Scan for the cell matching the given text and deliver its (x, y) coordinate at center. 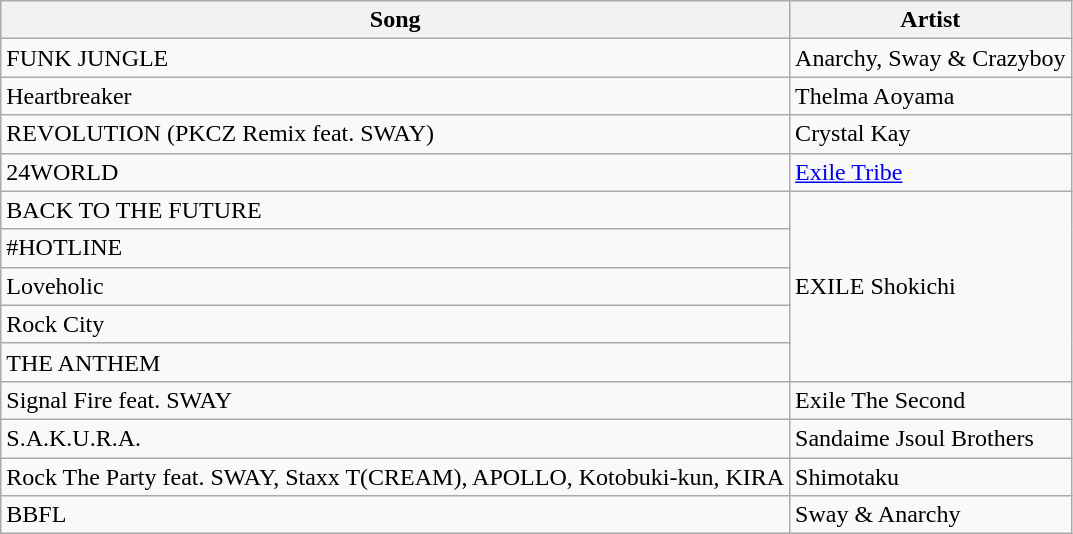
Thelma Aoyama (930, 96)
REVOLUTION (PKCZ Remix feat. SWAY) (396, 134)
Song (396, 20)
Sway & Anarchy (930, 515)
Loveholic (396, 286)
Signal Fire feat. SWAY (396, 400)
Anarchy, Sway & Crazyboy (930, 58)
S.A.K.U.R.A. (396, 438)
EXILE Shokichi (930, 286)
Heartbreaker (396, 96)
Exile The Second (930, 400)
Shimotaku (930, 477)
Rock City (396, 324)
Sandaime Jsoul Brothers (930, 438)
Crystal Kay (930, 134)
#HOTLINE (396, 248)
BBFL (396, 515)
Rock The Party feat. SWAY, Staxx T(CREAM), APOLLO, Kotobuki-kun, KIRA (396, 477)
BACK TO THE FUTURE (396, 210)
THE ANTHEM (396, 362)
Exile Tribe (930, 172)
FUNK JUNGLE (396, 58)
Artist (930, 20)
24WORLD (396, 172)
